Search for the cell housing the specified text and yield its (x, y) center coordinate. 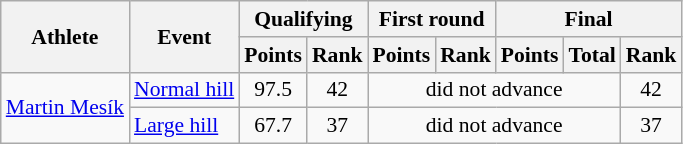
Large hill (184, 126)
Qualifying (303, 19)
First round (432, 19)
Normal hill (184, 90)
Total (592, 55)
97.5 (273, 90)
Final (589, 19)
Martin Mesík (65, 108)
Athlete (65, 36)
67.7 (273, 126)
Event (184, 36)
